Output the [x, y] coordinate of the center of the cell containing the given text.  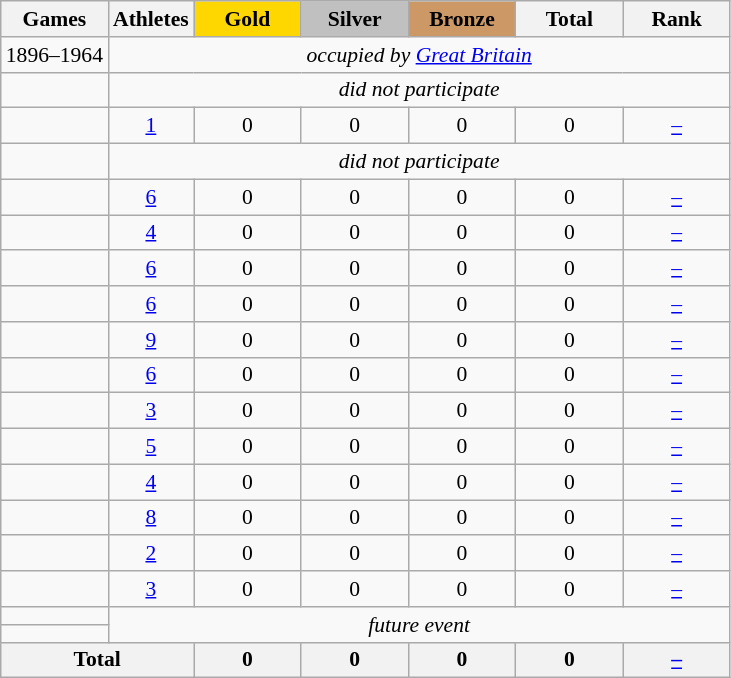
Silver [354, 19]
Games [54, 19]
8 [151, 518]
2 [151, 554]
5 [151, 447]
1 [151, 126]
1896–1964 [54, 55]
9 [151, 340]
Bronze [462, 19]
occupied by Great Britain [419, 55]
Athletes [151, 19]
Gold [248, 19]
Rank [676, 19]
future event [419, 625]
